Return the [X, Y] coordinate for the center point of the cell that contains the specified text.  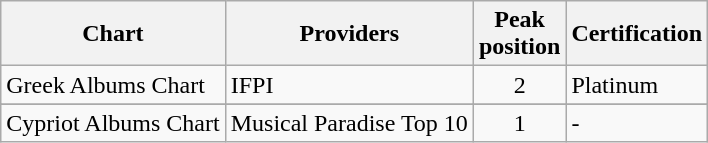
2 [519, 85]
Musical Paradise Top 10 [349, 123]
Chart [113, 34]
Cypriot Albums Chart [113, 123]
Providers [349, 34]
Certification [637, 34]
- [637, 123]
Peakposition [519, 34]
IFPI [349, 85]
1 [519, 123]
Platinum [637, 85]
Greek Albums Chart [113, 85]
